Return [X, Y] of the center of cell containing provided text 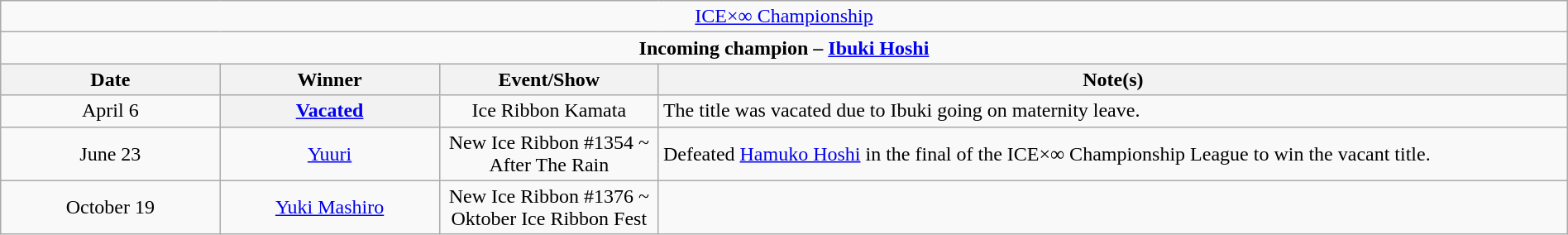
Event/Show [549, 79]
April 6 [111, 111]
New Ice Ribbon #1376 ~ Oktober Ice Ribbon Fest [549, 207]
Incoming champion – Ibuki Hoshi [784, 48]
Winner [329, 79]
The title was vacated due to Ibuki going on maternity leave. [1113, 111]
ICE×∞ Championship [784, 17]
Yuki Mashiro [329, 207]
Ice Ribbon Kamata [549, 111]
Note(s) [1113, 79]
October 19 [111, 207]
Defeated Hamuko Hoshi in the final of the ICE×∞ Championship League to win the vacant title. [1113, 154]
June 23 [111, 154]
Date [111, 79]
New Ice Ribbon #1354 ~ After The Rain [549, 154]
Vacated [329, 111]
Yuuri [329, 154]
